Locate the cell with the specified text and output its [x, y] center coordinate. 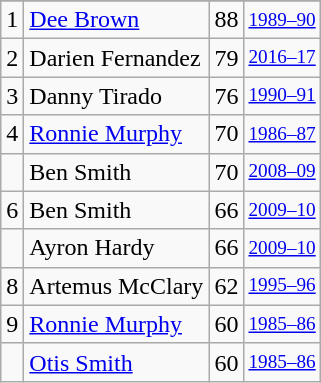
8 [12, 286]
2008–09 [282, 172]
Artemus McClary [116, 286]
3 [12, 96]
1989–90 [282, 20]
1 [12, 20]
Dee Brown [116, 20]
Otis Smith [116, 362]
2016–17 [282, 58]
2 [12, 58]
88 [226, 20]
Ayron Hardy [116, 248]
76 [226, 96]
Danny Tirado [116, 96]
9 [12, 324]
62 [226, 286]
6 [12, 210]
1995–96 [282, 286]
1986–87 [282, 134]
79 [226, 58]
Darien Fernandez [116, 58]
4 [12, 134]
1990–91 [282, 96]
